Capture the cell that displays the provided text and extract its [x, y] central coordinate. 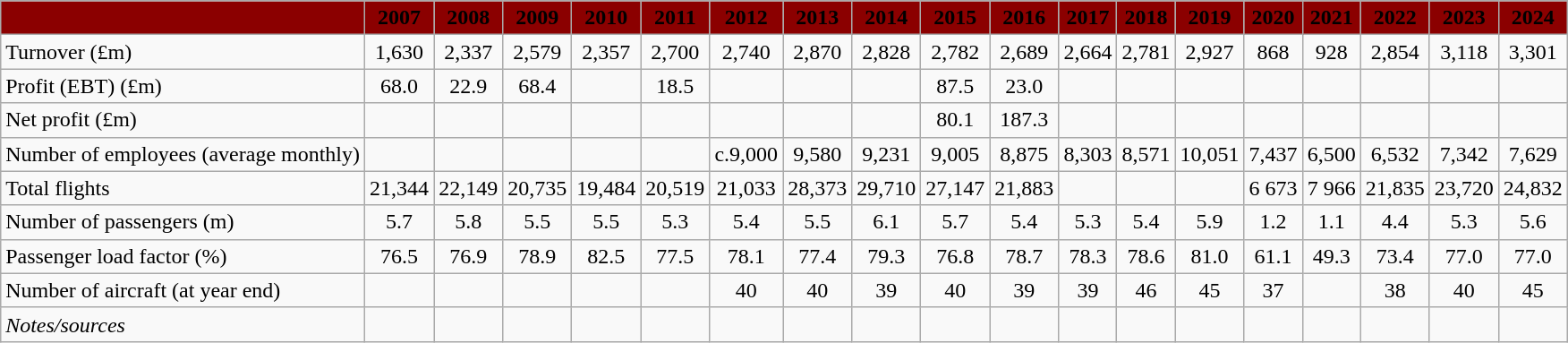
2,664 [1088, 52]
82.5 [607, 256]
9,580 [818, 154]
2,700 [675, 52]
1.2 [1273, 222]
2009 [537, 18]
2,782 [956, 52]
7,437 [1273, 154]
Number of aircraft (at year end) [183, 290]
868 [1273, 52]
8,303 [1088, 154]
2018 [1146, 18]
68.4 [537, 86]
Turnover (£m) [183, 52]
21,835 [1394, 188]
76.9 [469, 256]
81.0 [1210, 256]
20,519 [675, 188]
49.3 [1332, 256]
18.5 [675, 86]
2012 [746, 18]
6,500 [1332, 154]
Number of employees (average monthly) [183, 154]
5.9 [1210, 222]
2017 [1088, 18]
21,883 [1024, 188]
79.3 [886, 256]
4.4 [1394, 222]
187.3 [1024, 120]
3,118 [1464, 52]
22,149 [469, 188]
78.3 [1088, 256]
2024 [1532, 18]
78.9 [537, 256]
37 [1273, 290]
3,301 [1532, 52]
5.8 [469, 222]
2013 [818, 18]
21,344 [399, 188]
2023 [1464, 18]
7 966 [1332, 188]
Total flights [183, 188]
2011 [675, 18]
29,710 [886, 188]
23,720 [1464, 188]
1.1 [1332, 222]
5.6 [1532, 222]
38 [1394, 290]
28,373 [818, 188]
7,342 [1464, 154]
928 [1332, 52]
23.0 [1024, 86]
2,870 [818, 52]
87.5 [956, 86]
Number of passengers (m) [183, 222]
6,532 [1394, 154]
80.1 [956, 120]
46 [1146, 290]
78.7 [1024, 256]
2022 [1394, 18]
1,630 [399, 52]
77.4 [818, 256]
2,689 [1024, 52]
22.9 [469, 86]
2016 [1024, 18]
2014 [886, 18]
78.1 [746, 256]
6.1 [886, 222]
2,357 [607, 52]
2007 [399, 18]
Net profit (£m) [183, 120]
2,828 [886, 52]
2008 [469, 18]
61.1 [1273, 256]
2,579 [537, 52]
2021 [1332, 18]
9,005 [956, 154]
20,735 [537, 188]
10,051 [1210, 154]
2019 [1210, 18]
73.4 [1394, 256]
24,832 [1532, 188]
76.8 [956, 256]
Passenger load factor (%) [183, 256]
2,337 [469, 52]
76.5 [399, 256]
2010 [607, 18]
2020 [1273, 18]
27,147 [956, 188]
6 673 [1273, 188]
2015 [956, 18]
2,927 [1210, 52]
68.0 [399, 86]
2,854 [1394, 52]
77.5 [675, 256]
21,033 [746, 188]
2,740 [746, 52]
7,629 [1532, 154]
9,231 [886, 154]
c.9,000 [746, 154]
8,875 [1024, 154]
Notes/sources [183, 324]
78.6 [1146, 256]
2,781 [1146, 52]
19,484 [607, 188]
8,571 [1146, 154]
Profit (EBT) (£m) [183, 86]
